From the cell containing the given text, extract its center point as (x, y) coordinate. 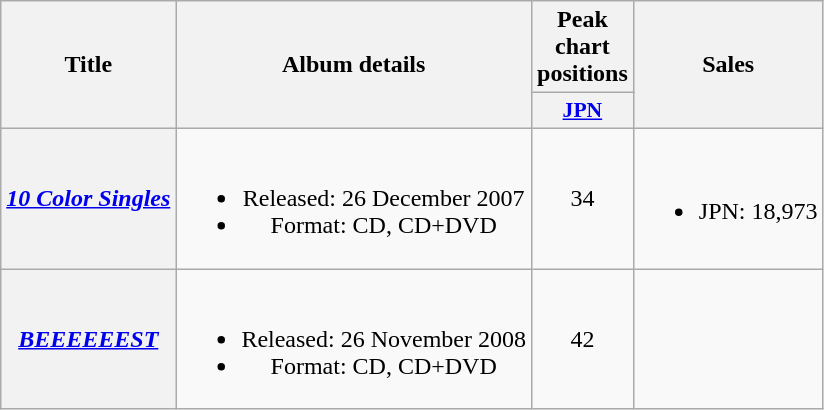
Peak chart positions (583, 47)
JPN: 18,973 (728, 198)
Released: 26 December 2007Format: CD, CD+DVD (354, 198)
Album details (354, 65)
JPN (583, 111)
BEEEEEEST (88, 338)
Title (88, 65)
Sales (728, 65)
Released: 26 November 2008Format: CD, CD+DVD (354, 338)
10 Color Singles (88, 198)
42 (583, 338)
34 (583, 198)
